Return [X, Y] of the center of cell containing provided text 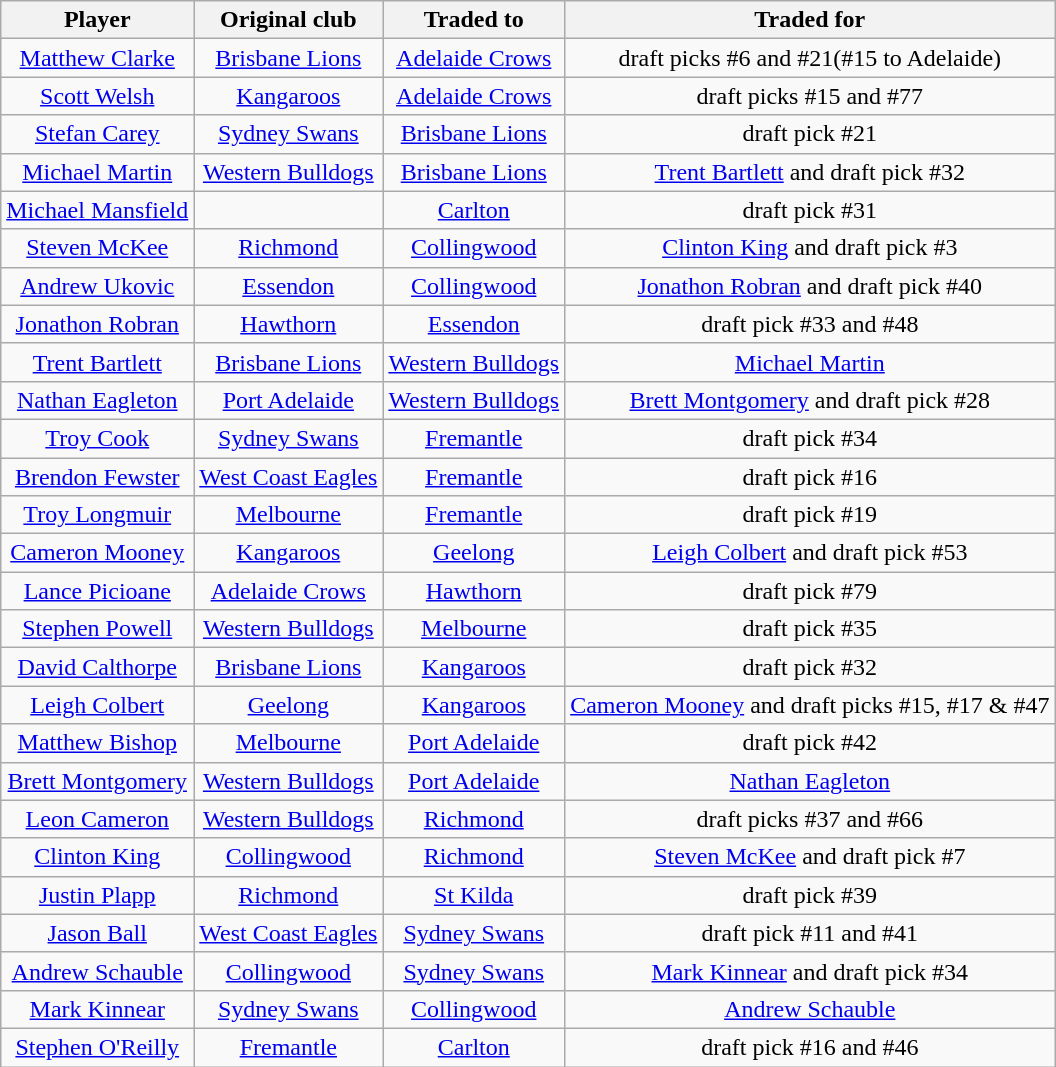
St Kilda [474, 895]
Leigh Colbert [98, 705]
Michael Mansfield [98, 210]
Jonathon Robran [98, 324]
draft pick #19 [810, 515]
Stephen O'Reilly [98, 1047]
Stefan Carey [98, 134]
Troy Longmuir [98, 515]
Trent Bartlett [98, 362]
Scott Welsh [98, 96]
Cameron Mooney and draft picks #15, #17 & #47 [810, 705]
draft picks #37 and #66 [810, 819]
Clinton King and draft pick #3 [810, 248]
Trent Bartlett and draft pick #32 [810, 172]
draft pick #31 [810, 210]
Brett Montgomery [98, 781]
draft pick #32 [810, 667]
Traded to [474, 20]
Player [98, 20]
Jason Ball [98, 933]
draft pick #34 [810, 438]
draft pick #35 [810, 629]
Steven McKee [98, 248]
Andrew Ukovic [98, 286]
Leigh Colbert and draft pick #53 [810, 553]
draft pick #21 [810, 134]
draft pick #16 [810, 477]
Leon Cameron [98, 819]
draft pick #39 [810, 895]
draft pick #79 [810, 591]
Troy Cook [98, 438]
David Calthorpe [98, 667]
Brett Montgomery and draft pick #28 [810, 400]
Traded for [810, 20]
Jonathon Robran and draft pick #40 [810, 286]
Cameron Mooney [98, 553]
Justin Plapp [98, 895]
Mark Kinnear [98, 1009]
draft pick #11 and #41 [810, 933]
draft picks #15 and #77 [810, 96]
draft pick #16 and #46 [810, 1047]
Matthew Bishop [98, 743]
Matthew Clarke [98, 58]
draft pick #33 and #48 [810, 324]
Clinton King [98, 857]
Lance Picioane [98, 591]
draft pick #42 [810, 743]
Steven McKee and draft pick #7 [810, 857]
Mark Kinnear and draft pick #34 [810, 971]
draft picks #6 and #21(#15 to Adelaide) [810, 58]
Stephen Powell [98, 629]
Original club [288, 20]
Brendon Fewster [98, 477]
